Detect which cell encompasses the target text, then output its (x, y) center coordinate. 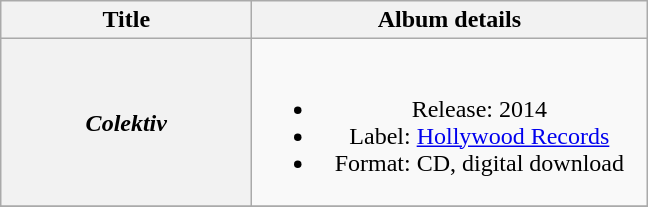
Album details (450, 20)
Colektiv (126, 122)
Title (126, 20)
Release: 2014Label: Hollywood RecordsFormat: CD, digital download (450, 122)
